Output the (X, Y) coordinate of the center of the cell containing the given text.  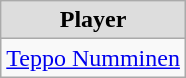
Teppo Numminen (94, 58)
Player (94, 20)
